Return (x, y) of the center of cell containing provided text 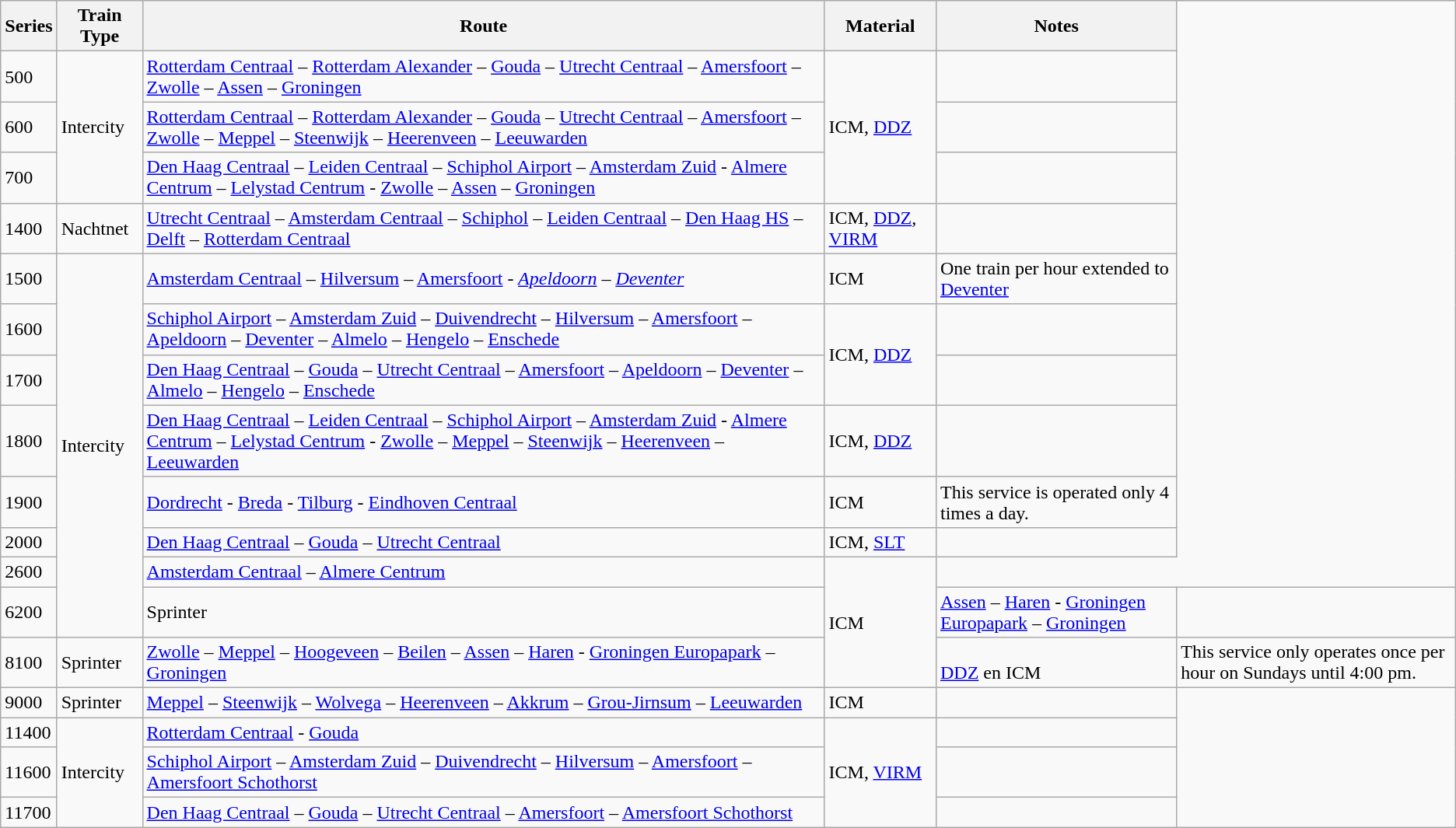
ICM, DDZ, VIRM (880, 229)
Rotterdam Centraal - Gouda (484, 732)
ICM, SLT (880, 542)
9000 (29, 703)
500 (29, 76)
Assen – Haren - Groningen Europapark – Groningen (1056, 611)
Rotterdam Centraal – Rotterdam Alexander – Gouda – Utrecht Centraal – Amersfoort – Zwolle – Assen – Groningen (484, 76)
ICM, VIRM (880, 773)
1400 (29, 229)
Amsterdam Centraal – Hilversum – Amersfoort - Apeldoorn – Deventer (484, 278)
Den Haag Centraal – Gouda – Utrecht Centraal – Amersfoort – Amersfoort Schothorst (484, 812)
Schiphol Airport – Amsterdam Zuid – Duivendrecht – Hilversum – Amersfoort – Apeldoorn – Deventer – Almelo – Hengelo – Enschede (484, 330)
Den Haag Centraal – Gouda – Utrecht Centraal (484, 542)
Meppel – Steenwijk – Wolvega – Heerenveen – Akkrum – Grou-Jirnsum – Leeuwarden (484, 703)
Amsterdam Centraal – Almere Centrum (484, 571)
This service only operates once per hour on Sundays until 4:00 pm. (1316, 662)
8100 (29, 662)
600 (29, 128)
1500 (29, 278)
Train Type (100, 26)
Material (880, 26)
This service is operated only 4 times a day. (1056, 502)
6200 (29, 611)
Series (29, 26)
1600 (29, 330)
Notes (1056, 26)
1800 (29, 441)
11700 (29, 812)
1700 (29, 379)
One train per hour extended to Deventer (1056, 278)
11400 (29, 732)
Route (484, 26)
Den Haag Centraal – Leiden Centraal – Schiphol Airport – Amsterdam Zuid - Almere Centrum – Lelystad Centrum - Zwolle – Assen – Groningen (484, 177)
Schiphol Airport – Amsterdam Zuid – Duivendrecht – Hilversum – Amersfoort – Amersfoort Schothorst (484, 773)
Dordrecht - Breda - Tilburg - Eindhoven Centraal (484, 502)
700 (29, 177)
2000 (29, 542)
1900 (29, 502)
11600 (29, 773)
Zwolle – Meppel – Hoogeveen – Beilen – Assen – Haren - Groningen Europapark – Groningen (484, 662)
Utrecht Centraal – Amsterdam Centraal – Schiphol – Leiden Centraal – Den Haag HS – Delft – Rotterdam Centraal (484, 229)
DDZ en ICM (1056, 662)
Den Haag Centraal – Gouda – Utrecht Centraal – Amersfoort – Apeldoorn – Deventer – Almelo – Hengelo – Enschede (484, 379)
Nachtnet (100, 229)
Rotterdam Centraal – Rotterdam Alexander – Gouda – Utrecht Centraal – Amersfoort – Zwolle – Meppel – Steenwijk – Heerenveen – Leeuwarden (484, 128)
2600 (29, 571)
